Return [X, Y] of the center of cell containing provided text 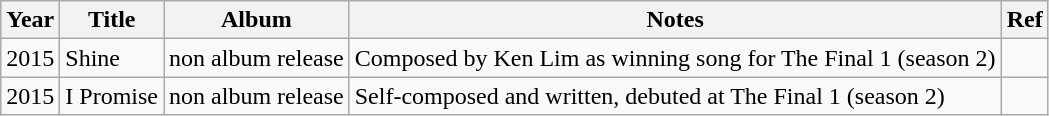
Shine [112, 58]
Self-composed and written, debuted at The Final 1 (season 2) [675, 96]
Album [257, 20]
Composed by Ken Lim as winning song for The Final 1 (season 2) [675, 58]
I Promise [112, 96]
Ref [1024, 20]
Year [30, 20]
Notes [675, 20]
Title [112, 20]
